Scan for the cell matching the given text and deliver its [X, Y] coordinate at center. 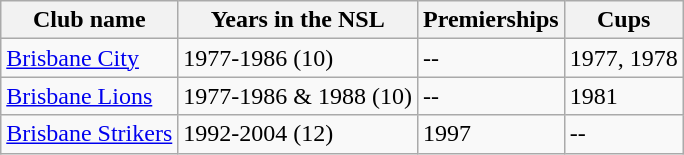
Club name [90, 20]
Brisbane Lions [90, 96]
1992-2004 (12) [298, 134]
1977-1986 (10) [298, 58]
Premierships [492, 20]
1981 [624, 96]
1977, 1978 [624, 58]
Brisbane Strikers [90, 134]
Years in the NSL [298, 20]
1997 [492, 134]
Brisbane City [90, 58]
1977-1986 & 1988 (10) [298, 96]
Cups [624, 20]
